Return [X, Y] of the center of cell containing provided text 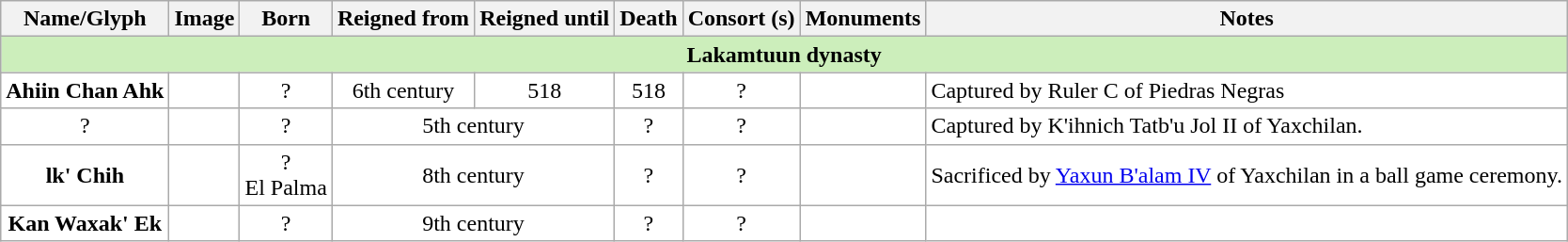
8th century [473, 175]
Born [286, 19]
Name/Glyph [85, 19]
Ahiin Chan Ahk [85, 90]
Death [649, 19]
Lakamtuun dynasty [784, 55]
Kan Waxak' Ek [85, 223]
?El Palma [286, 175]
lk' Chih [85, 175]
Reigned from [402, 19]
Monuments [863, 19]
6th century [402, 90]
Captured by Ruler C of Piedras Negras [1247, 90]
Notes [1247, 19]
Captured by K'ihnich Tatb'u Jol II of Yaxchilan. [1247, 126]
9th century [473, 223]
Consort (s) [741, 19]
5th century [473, 126]
Image [205, 19]
Sacrificed by Yaxun B'alam IV of Yaxchilan in a ball game ceremony. [1247, 175]
Reigned until [545, 19]
